Capture the cell that displays the provided text and extract its (X, Y) central coordinate. 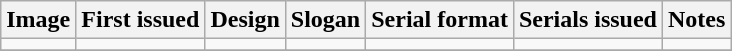
First issued (140, 20)
Serials issued (588, 20)
Notes (696, 20)
Serial format (440, 20)
Image (38, 20)
Slogan (325, 20)
Design (245, 20)
